Search for the cell housing the specified text and yield its (x, y) center coordinate. 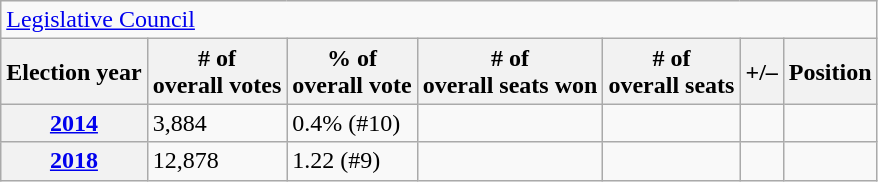
2018 (74, 161)
% ofoverall vote (352, 72)
12,878 (217, 161)
Legislative Council (439, 20)
# ofoverall seats won (510, 72)
Election year (74, 72)
1.22 (#9) (352, 161)
0.4% (#10) (352, 123)
Position (830, 72)
# ofoverall votes (217, 72)
3,884 (217, 123)
2014 (74, 123)
# ofoverall seats (672, 72)
+/– (762, 72)
